Search for the cell housing the specified text and yield its [x, y] center coordinate. 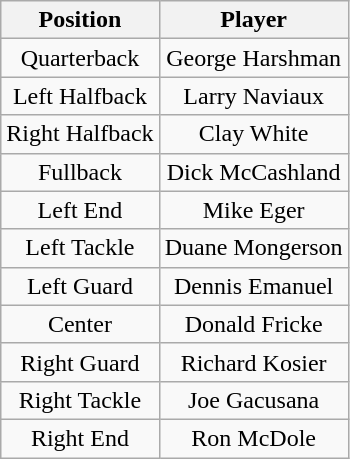
Joe Gacusana [254, 400]
Player [254, 20]
Donald Fricke [254, 324]
Larry Naviaux [254, 96]
Right Guard [80, 362]
Right Tackle [80, 400]
Center [80, 324]
Left Halfback [80, 96]
Clay White [254, 134]
Duane Mongerson [254, 248]
Right Halfback [80, 134]
Fullback [80, 172]
Left End [80, 210]
Left Guard [80, 286]
Quarterback [80, 58]
Richard Kosier [254, 362]
Mike Eger [254, 210]
Right End [80, 438]
Dick McCashland [254, 172]
Position [80, 20]
Dennis Emanuel [254, 286]
Left Tackle [80, 248]
George Harshman [254, 58]
Ron McDole [254, 438]
